For the text-containing cell, return its midpoint in (x, y) coordinate format. 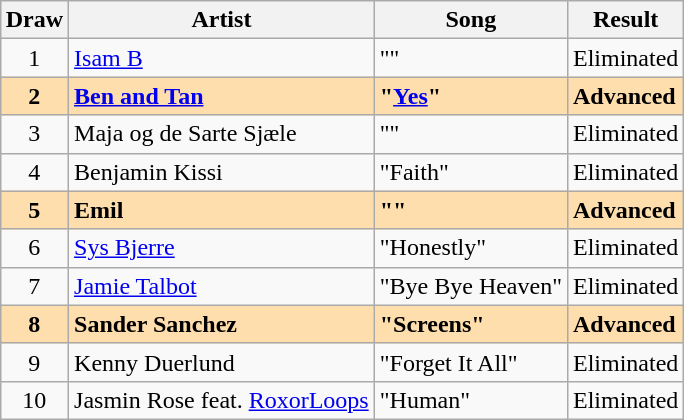
Kenny Duerlund (222, 362)
5 (34, 210)
Isam B (222, 58)
8 (34, 324)
6 (34, 248)
1 (34, 58)
10 (34, 400)
Song (470, 20)
Draw (34, 20)
Result (625, 20)
"Screens" (470, 324)
9 (34, 362)
Jamie Talbot (222, 286)
"Yes" (470, 96)
"Honestly" (470, 248)
3 (34, 134)
Maja og de Sarte Sjæle (222, 134)
Emil (222, 210)
Jasmin Rose feat. RoxorLoops (222, 400)
Artist (222, 20)
Benjamin Kissi (222, 172)
2 (34, 96)
"Human" (470, 400)
Ben and Tan (222, 96)
"Faith" (470, 172)
Sys Bjerre (222, 248)
"Bye Bye Heaven" (470, 286)
7 (34, 286)
4 (34, 172)
Sander Sanchez (222, 324)
"Forget It All" (470, 362)
